Capture the cell that displays the provided text and extract its [X, Y] central coordinate. 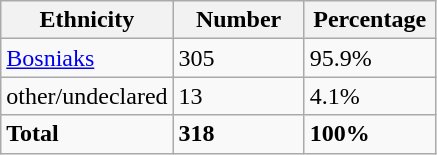
other/undeclared [87, 96]
Number [238, 20]
Total [87, 134]
13 [238, 96]
318 [238, 134]
4.1% [370, 96]
100% [370, 134]
Bosniaks [87, 58]
Percentage [370, 20]
Ethnicity [87, 20]
95.9% [370, 58]
305 [238, 58]
